Provide the (X, Y) coordinate of the cell's center where the given text is located.  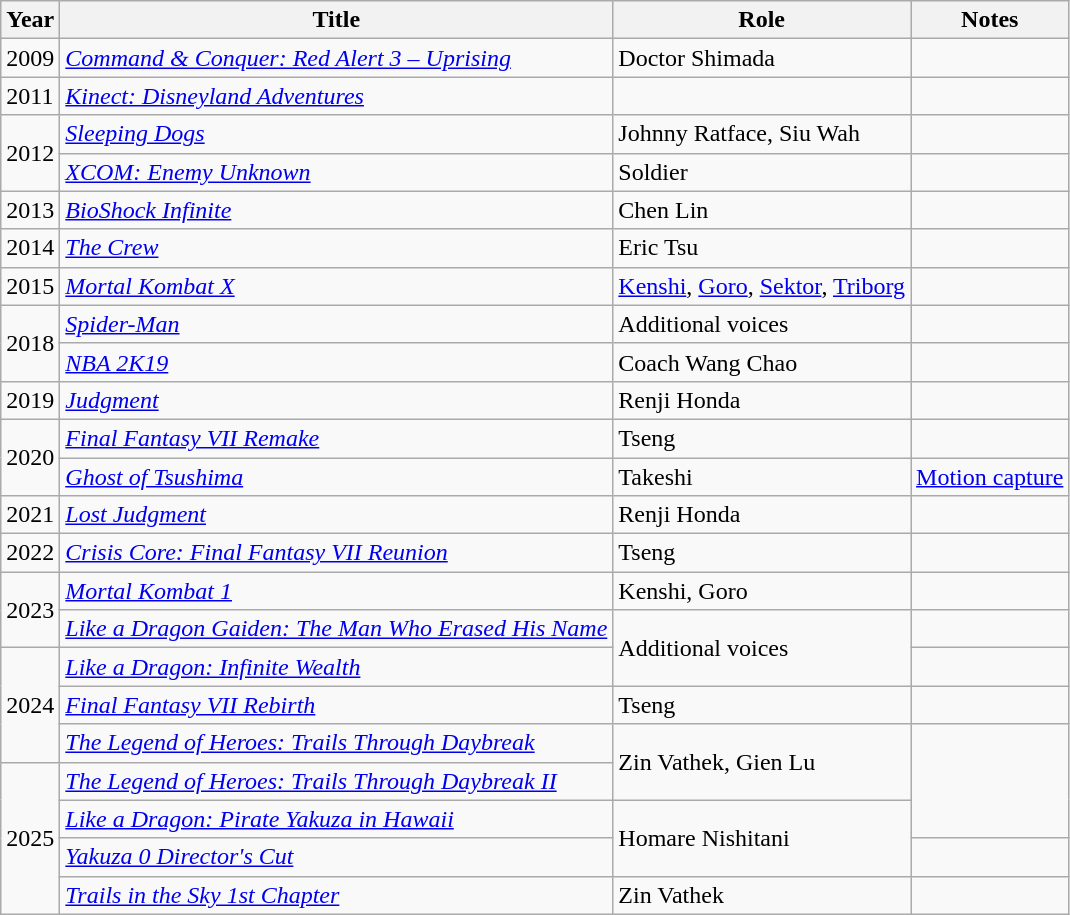
Like a Dragon Gaiden: The Man Who Erased His Name (336, 629)
2025 (30, 838)
Role (762, 20)
2021 (30, 515)
Like a Dragon: Infinite Wealth (336, 667)
Crisis Core: Final Fantasy VII Reunion (336, 553)
2015 (30, 286)
Takeshi (762, 477)
Kenshi, Goro (762, 591)
Eric Tsu (762, 248)
Final Fantasy VII Rebirth (336, 705)
Chen Lin (762, 210)
Lost Judgment (336, 515)
Notes (990, 20)
Mortal Kombat X (336, 286)
Trails in the Sky 1st Chapter (336, 895)
Doctor Shimada (762, 58)
Soldier (762, 172)
2022 (30, 553)
Mortal Kombat 1 (336, 591)
2011 (30, 96)
Zin Vathek (762, 895)
Sleeping Dogs (336, 134)
The Legend of Heroes: Trails Through Daybreak (336, 743)
Coach Wang Chao (762, 362)
2012 (30, 153)
2019 (30, 400)
2023 (30, 610)
BioShock Infinite (336, 210)
Title (336, 20)
2009 (30, 58)
2020 (30, 457)
Homare Nishitani (762, 838)
2014 (30, 248)
2024 (30, 705)
Command & Conquer: Red Alert 3 – Uprising (336, 58)
Johnny Ratface, Siu Wah (762, 134)
Kenshi, Goro, Sektor, Triborg (762, 286)
2018 (30, 343)
Year (30, 20)
Kinect: Disneyland Adventures (336, 96)
Ghost of Tsushima (336, 477)
Final Fantasy VII Remake (336, 438)
2013 (30, 210)
Spider-Man (336, 324)
Like a Dragon: Pirate Yakuza in Hawaii (336, 819)
NBA 2K19 (336, 362)
Motion capture (990, 477)
The Crew (336, 248)
Judgment (336, 400)
XCOM: Enemy Unknown (336, 172)
Zin Vathek, Gien Lu (762, 762)
Yakuza 0 Director's Cut (336, 857)
The Legend of Heroes: Trails Through Daybreak II (336, 781)
